Provide the [x, y] coordinate of the cell's center where the given text is located.  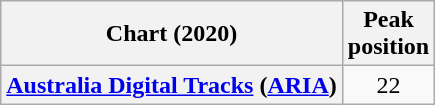
Peakposition [388, 34]
Chart (2020) [172, 34]
Australia Digital Tracks (ARIA) [172, 85]
22 [388, 85]
